Capture the cell that displays the provided text and extract its [X, Y] central coordinate. 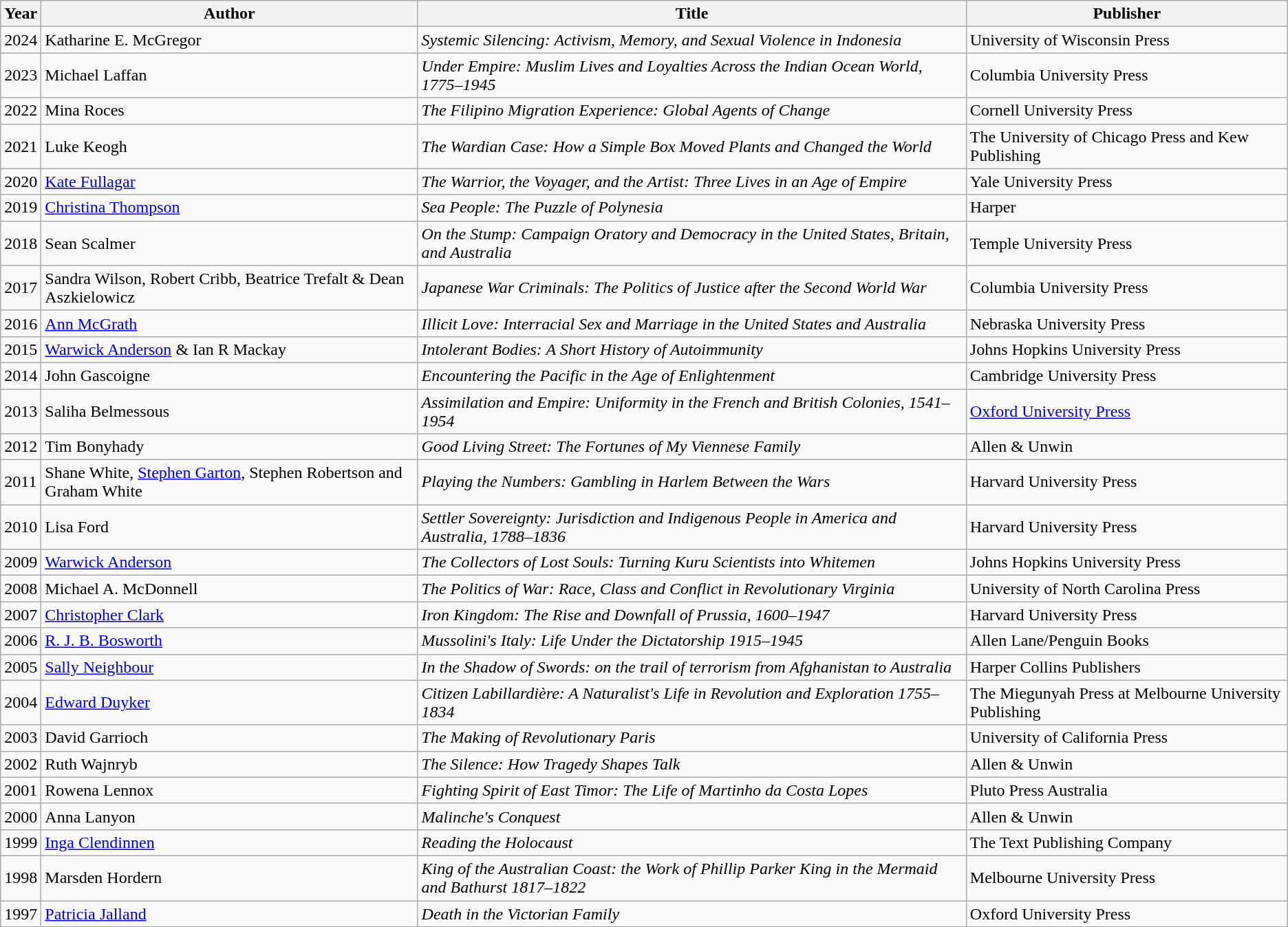
2014 [21, 375]
University of Wisconsin Press [1127, 40]
2016 [21, 323]
Kate Fullagar [230, 182]
Saliha Belmessous [230, 411]
2017 [21, 287]
Ann McGrath [230, 323]
Malinche's Conquest [692, 816]
Playing the Numbers: Gambling in Harlem Between the Wars [692, 483]
On the Stump: Campaign Oratory and Democracy in the United States, Britain, and Australia [692, 243]
Good Living Street: The Fortunes of My Viennese Family [692, 447]
Iron Kingdom: The Rise and Downfall of Prussia, 1600–1947 [692, 615]
2018 [21, 243]
Ruth Wajnryb [230, 764]
2020 [21, 182]
Christopher Clark [230, 615]
Warwick Anderson [230, 563]
Michael Laffan [230, 76]
Harper [1127, 208]
Settler Sovereignty: Jurisdiction and Indigenous People in America and Australia, 1788–1836 [692, 527]
1999 [21, 842]
The Warrior, the Voyager, and the Artist: Three Lives in an Age of Empire [692, 182]
Marsden Hordern [230, 877]
2010 [21, 527]
Shane White, Stephen Garton, Stephen Robertson and Graham White [230, 483]
The Text Publishing Company [1127, 842]
Assimilation and Empire: Uniformity in the French and British Colonies, 1541–1954 [692, 411]
Japanese War Criminals: The Politics of Justice after the Second World War [692, 287]
Luke Keogh [230, 146]
Citizen Labillardière: A Naturalist's Life in Revolution and Exploration 1755–1834 [692, 703]
2004 [21, 703]
Melbourne University Press [1127, 877]
Mussolini's Italy: Life Under the Dictatorship 1915–1945 [692, 641]
Sea People: The Puzzle of Polynesia [692, 208]
2011 [21, 483]
2015 [21, 349]
Death in the Victorian Family [692, 914]
Title [692, 14]
Warwick Anderson & Ian R Mackay [230, 349]
2002 [21, 764]
1997 [21, 914]
The Wardian Case: How a Simple Box Moved Plants and Changed the World [692, 146]
University of California Press [1127, 738]
Edward Duyker [230, 703]
Mina Roces [230, 111]
Encountering the Pacific in the Age of Enlightenment [692, 375]
The Collectors of Lost Souls: Turning Kuru Scientists into Whitemen [692, 563]
University of North Carolina Press [1127, 589]
1998 [21, 877]
Year [21, 14]
2005 [21, 667]
Fighting Spirit of East Timor: The Life of Martinho da Costa Lopes [692, 790]
2012 [21, 447]
Pluto Press Australia [1127, 790]
Christina Thompson [230, 208]
Systemic Silencing: Activism, Memory, and Sexual Violence in Indonesia [692, 40]
Nebraska University Press [1127, 323]
Sandra Wilson, Robert Cribb, Beatrice Trefalt & Dean Aszkielowicz [230, 287]
The Miegunyah Press at Melbourne University Publishing [1127, 703]
John Gascoigne [230, 375]
2001 [21, 790]
Sean Scalmer [230, 243]
King of the Australian Coast: the Work of Phillip Parker King in the Mermaid and Bathurst 1817–1822 [692, 877]
The Silence: How Tragedy Shapes Talk [692, 764]
Allen Lane/Penguin Books [1127, 641]
The Filipino Migration Experience: Global Agents of Change [692, 111]
Author [230, 14]
Harper Collins Publishers [1127, 667]
2013 [21, 411]
Yale University Press [1127, 182]
2003 [21, 738]
Publisher [1127, 14]
Lisa Ford [230, 527]
2021 [21, 146]
2006 [21, 641]
Katharine E. McGregor [230, 40]
2000 [21, 816]
The Politics of War: Race, Class and Conflict in Revolutionary Virginia [692, 589]
Reading the Holocaust [692, 842]
2022 [21, 111]
2007 [21, 615]
Sally Neighbour [230, 667]
Anna Lanyon [230, 816]
The Making of Revolutionary Paris [692, 738]
Patricia Jalland [230, 914]
In the Shadow of Swords: on the trail of terrorism from Afghanistan to Australia [692, 667]
Rowena Lennox [230, 790]
2009 [21, 563]
David Garrioch [230, 738]
Michael A. McDonnell [230, 589]
R. J. B. Bosworth [230, 641]
Under Empire: Muslim Lives and Loyalties Across the Indian Ocean World, 1775–1945 [692, 76]
Temple University Press [1127, 243]
Cornell University Press [1127, 111]
The University of Chicago Press and Kew Publishing [1127, 146]
Tim Bonyhady [230, 447]
Intolerant Bodies: A Short History of Autoimmunity [692, 349]
2019 [21, 208]
2024 [21, 40]
2008 [21, 589]
Cambridge University Press [1127, 375]
Illicit Love: Interracial Sex and Marriage in the United States and Australia [692, 323]
Inga Clendinnen [230, 842]
2023 [21, 76]
